Scan for the cell matching the given text and deliver its (X, Y) coordinate at center. 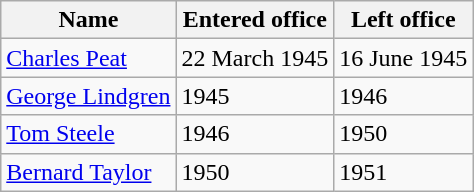
Entered office (255, 20)
22 March 1945 (255, 58)
Tom Steele (88, 134)
George Lindgren (88, 96)
1945 (255, 96)
1951 (404, 172)
Charles Peat (88, 58)
16 June 1945 (404, 58)
Name (88, 20)
Bernard Taylor (88, 172)
Left office (404, 20)
